Find where the given text appears and provide that cell's center as [x, y] coordinate. 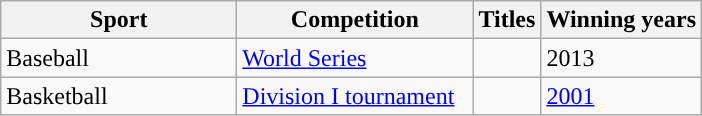
Competition [355, 20]
Baseball [119, 58]
Titles [507, 20]
Basketball [119, 96]
2001 [622, 96]
Sport [119, 20]
Division I tournament [355, 96]
Winning years [622, 20]
World Series [355, 58]
2013 [622, 58]
